Identify which cell holds the provided text, then report its (x, y) central coordinate. 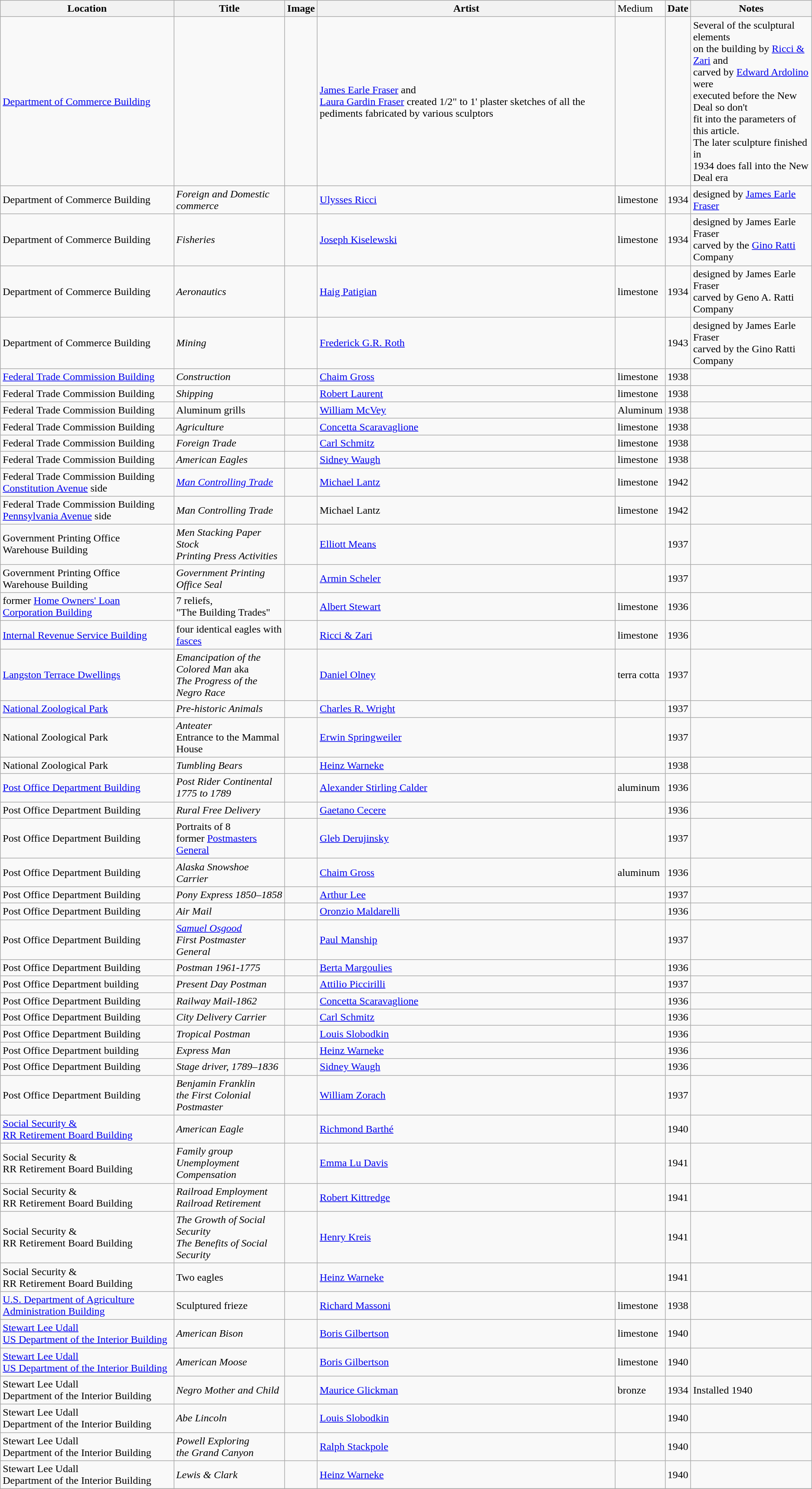
Arthur Lee (467, 895)
Attilio Piccirilli (467, 984)
Henry Kreis (467, 1237)
Erwin Springweiler (467, 737)
four identical eagles with fasces (229, 635)
The Growth of Social SecurityThe Benefits of Social Security (229, 1237)
Date (678, 9)
Ricci & Zari (467, 635)
Aluminum (640, 410)
Ulysses Ricci (467, 200)
Sculptured frieze (229, 1305)
Stage driver, 1789–1836 (229, 1067)
Berta Margoulies (467, 968)
Title (229, 9)
Notes (751, 9)
1943 (678, 343)
Internal Revenue Service Building (87, 635)
Gleb Derujinsky (467, 838)
Image (301, 9)
William Zorach (467, 1095)
Maurice Glickman (467, 1390)
Powell Exploringthe Grand Canyon (229, 1446)
Negro Mother and Child (229, 1390)
Mining (229, 343)
Joseph Kiselewski (467, 239)
Gaetano Cecere (467, 810)
Daniel Olney (467, 675)
Railroad EmploymentRailroad Retirement (229, 1197)
Langston Terrace Dwellings (87, 675)
Richard Massoni (467, 1305)
Medium (640, 9)
designed by James Earle Frasercarved by Geno A. Ratti Company (751, 292)
William McVey (467, 410)
Benjamin Franklinthe First Colonial Postmaster (229, 1095)
Pony Express 1850–1858 (229, 895)
Oronzio Maldarelli (467, 911)
Frederick G.R. Roth (467, 343)
former Home Owners' Loan Corporation Building (87, 607)
Government PrintingOffice Seal (229, 579)
American Eagle (229, 1129)
Lewis & Clark (229, 1475)
Tumbling Bears (229, 765)
Samuel OsgoodFirst Postmaster General (229, 940)
Postman 1961-1775 (229, 968)
Alaska Snowshoe Carrier (229, 872)
Charles R. Wright (467, 709)
Installed 1940 (751, 1390)
Richmond Barthé (467, 1129)
Elliott Means (467, 544)
American Eagles (229, 459)
Agriculture (229, 426)
Tropical Postman (229, 1034)
Emancipation of theColored Man akaThe Progress of the Negro Race (229, 675)
Foreign Trade (229, 443)
designed by James Earle Fraser (751, 200)
Artist (467, 9)
U.S. Department of Agriculture Administration Building (87, 1305)
bronze (640, 1390)
Ralph Stackpole (467, 1446)
Albert Stewart (467, 607)
American Bison (229, 1334)
Aluminum grills (229, 410)
James Earle Fraser andLaura Gardin Fraser created 1/2" to 1' plaster sketches of all the pediments fabricated by various sculptors (467, 102)
Aeronautics (229, 292)
Present Day Postman (229, 984)
Paul Manship (467, 940)
Fisheries (229, 239)
Armin Scheler (467, 579)
AnteaterEntrance to the Mammal House (229, 737)
Emma Lu Davis (467, 1163)
Rural Free Delivery (229, 810)
Construction (229, 377)
Foreign and Domesticcommerce (229, 200)
Shipping (229, 394)
Federal Trade Commission BuildingPennsylvania Avenue side (87, 510)
Family groupUnemployment Compensation (229, 1163)
Express Man (229, 1050)
Men Stacking Paper StockPrinting Press Activities (229, 544)
Robert Laurent (467, 394)
Pre-historic Animals (229, 709)
Federal Trade Commission BuildingConstitution Avenue side (87, 482)
Haig Patigian (467, 292)
City Delivery Carrier (229, 1017)
Abe Lincoln (229, 1419)
Portraits of 8former Postmasters General (229, 838)
Robert Kittredge (467, 1197)
7 reliefs, "The Building Trades" (229, 607)
Two eagles (229, 1277)
Alexander Stirling Calder (467, 788)
Air Mail (229, 911)
Location (87, 9)
terra cotta (640, 675)
Railway Mail-1862 (229, 1001)
Post Rider Continental1775 to 1789 (229, 788)
American Moose (229, 1361)
